Locate the cell with the specified text and output its [X, Y] center coordinate. 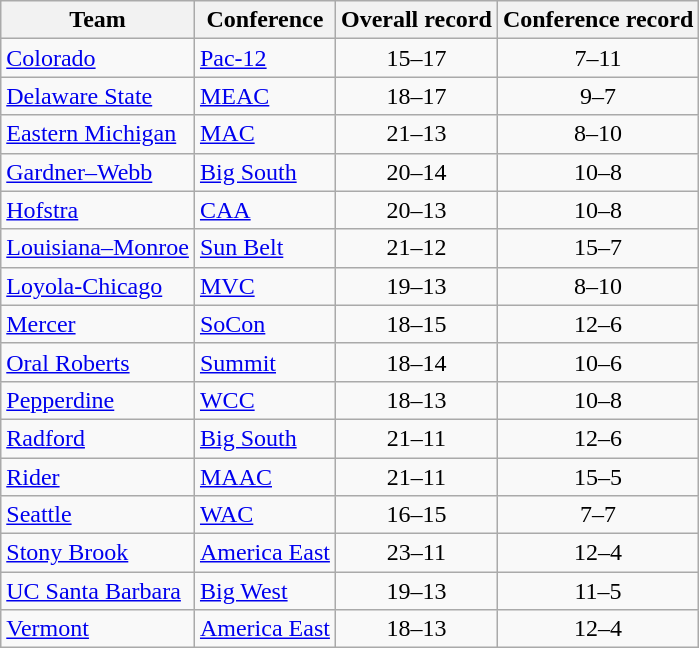
Pepperdine [98, 400]
Vermont [98, 629]
21–12 [416, 248]
16–15 [416, 515]
Conference record [598, 20]
Loyola-Chicago [98, 286]
UC Santa Barbara [98, 591]
20–13 [416, 210]
Overall record [416, 20]
20–14 [416, 172]
Mercer [98, 324]
Team [98, 20]
15–7 [598, 248]
9–7 [598, 96]
Hofstra [98, 210]
Big West [264, 591]
Conference [264, 20]
Rider [98, 477]
Stony Brook [98, 553]
15–17 [416, 58]
23–11 [416, 553]
WAC [264, 515]
WCC [264, 400]
Eastern Michigan [98, 134]
Louisiana–Monroe [98, 248]
Colorado [98, 58]
MAAC [264, 477]
11–5 [598, 591]
Pac-12 [264, 58]
15–5 [598, 477]
Summit [264, 362]
7–7 [598, 515]
21–13 [416, 134]
MAC [264, 134]
7–11 [598, 58]
MVC [264, 286]
Sun Belt [264, 248]
Oral Roberts [98, 362]
MEAC [264, 96]
SoCon [264, 324]
Radford [98, 438]
10–6 [598, 362]
Seattle [98, 515]
18–17 [416, 96]
CAA [264, 210]
Delaware State [98, 96]
18–15 [416, 324]
18–14 [416, 362]
Gardner–Webb [98, 172]
